Scan for the cell matching the given text and deliver its [x, y] coordinate at center. 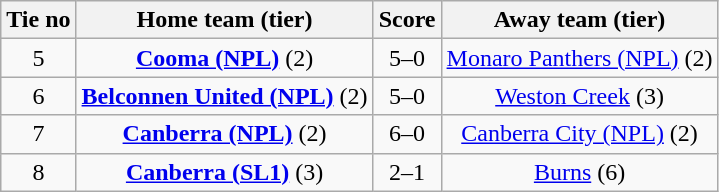
Away team (tier) [580, 20]
Canberra (NPL) (2) [224, 134]
6 [38, 96]
Monaro Panthers (NPL) (2) [580, 58]
Belconnen United (NPL) (2) [224, 96]
Tie no [38, 20]
Burns (6) [580, 172]
8 [38, 172]
6–0 [407, 134]
Canberra City (NPL) (2) [580, 134]
Score [407, 20]
5 [38, 58]
Home team (tier) [224, 20]
Cooma (NPL) (2) [224, 58]
2–1 [407, 172]
Weston Creek (3) [580, 96]
Canberra (SL1) (3) [224, 172]
7 [38, 134]
